Provide the [X, Y] coordinate of the cell's center where the given text is located.  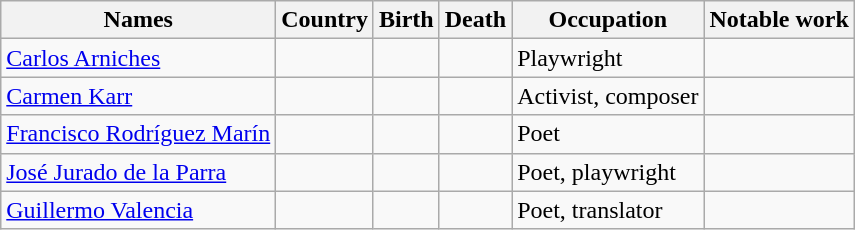
Birth [406, 20]
José Jurado de la Parra [138, 172]
Poet, playwright [608, 172]
Names [138, 20]
Activist, composer [608, 96]
Notable work [779, 20]
Poet, translator [608, 210]
Carlos Arniches [138, 58]
Poet [608, 134]
Francisco Rodríguez Marín [138, 134]
Country [325, 20]
Carmen Karr [138, 96]
Playwright [608, 58]
Death [475, 20]
Occupation [608, 20]
Guillermo Valencia [138, 210]
